Pinpoint the cell where the given text exists, returning its (x, y) midpoint coordinate. 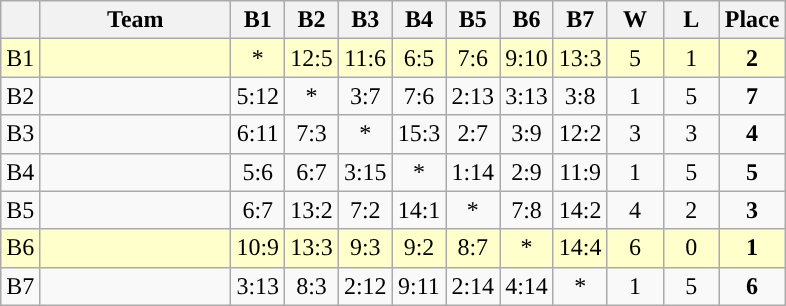
10:9 (258, 248)
12:5 (312, 58)
7:8 (527, 210)
12:2 (580, 134)
11:9 (580, 172)
2:7 (473, 134)
7:3 (312, 134)
1:14 (473, 172)
3:15 (365, 172)
2:12 (365, 286)
2:14 (473, 286)
11:6 (365, 58)
14:2 (580, 210)
0 (691, 248)
14:4 (580, 248)
6:5 (419, 58)
7:2 (365, 210)
W (635, 20)
L (691, 20)
2:9 (527, 172)
2:13 (473, 96)
5:12 (258, 96)
9:2 (419, 248)
3:9 (527, 134)
8:7 (473, 248)
9:10 (527, 58)
9:3 (365, 248)
14:1 (419, 210)
9:11 (419, 286)
6:11 (258, 134)
Team (136, 20)
8:3 (312, 286)
13:2 (312, 210)
5:6 (258, 172)
15:3 (419, 134)
7 (752, 96)
4:14 (527, 286)
Place (752, 20)
3:7 (365, 96)
3:8 (580, 96)
